Identify which cell holds the provided text, then report its (X, Y) central coordinate. 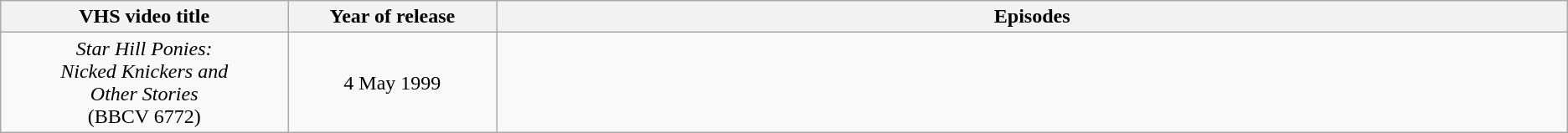
Star Hill Ponies:Nicked Knickers andOther Stories(BBCV 6772) (144, 82)
Year of release (392, 17)
Episodes (1032, 17)
4 May 1999 (392, 82)
VHS video title (144, 17)
